Locate the cell with the specified text and output its (x, y) center coordinate. 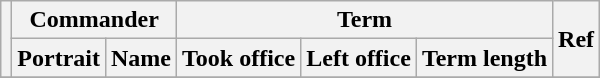
Name (140, 58)
Took office (239, 58)
Ref (576, 39)
Term length (484, 58)
Term (365, 20)
Left office (359, 58)
Portrait (59, 58)
Commander (94, 20)
